Return the (x, y) coordinate for the center point of the cell that contains the specified text.  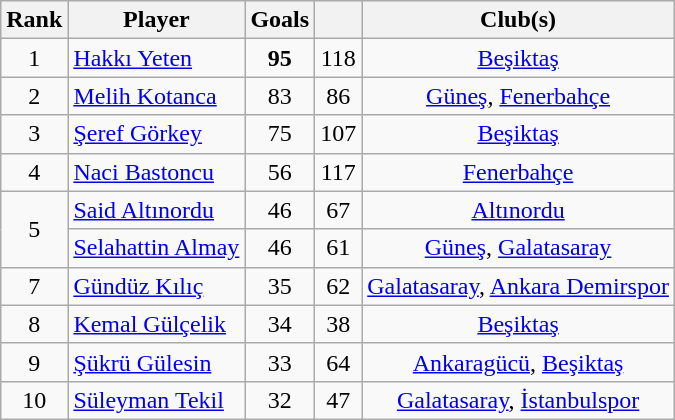
2 (34, 96)
62 (338, 286)
Club(s) (518, 20)
61 (338, 248)
67 (338, 210)
Galatasaray, Ankara Demirspor (518, 286)
Fenerbahçe (518, 172)
10 (34, 400)
Süleyman Tekil (156, 400)
Naci Bastoncu (156, 172)
Player (156, 20)
Selahattin Almay (156, 248)
7 (34, 286)
Galatasaray, İstanbulspor (518, 400)
5 (34, 229)
32 (280, 400)
Gündüz Kılıç (156, 286)
Goals (280, 20)
56 (280, 172)
Güneş, Fenerbahçe (518, 96)
Rank (34, 20)
Altınordu (518, 210)
34 (280, 324)
Melih Kotanca (156, 96)
83 (280, 96)
33 (280, 362)
38 (338, 324)
4 (34, 172)
117 (338, 172)
9 (34, 362)
3 (34, 134)
47 (338, 400)
Hakkı Yeten (156, 58)
107 (338, 134)
Güneş, Galatasaray (518, 248)
95 (280, 58)
Ankaragücü, Beşiktaş (518, 362)
75 (280, 134)
118 (338, 58)
Şükrü Gülesin (156, 362)
Said Altınordu (156, 210)
64 (338, 362)
86 (338, 96)
35 (280, 286)
8 (34, 324)
1 (34, 58)
Şeref Görkey (156, 134)
Kemal Gülçelik (156, 324)
